Locate the cell with the specified text and output its [x, y] center coordinate. 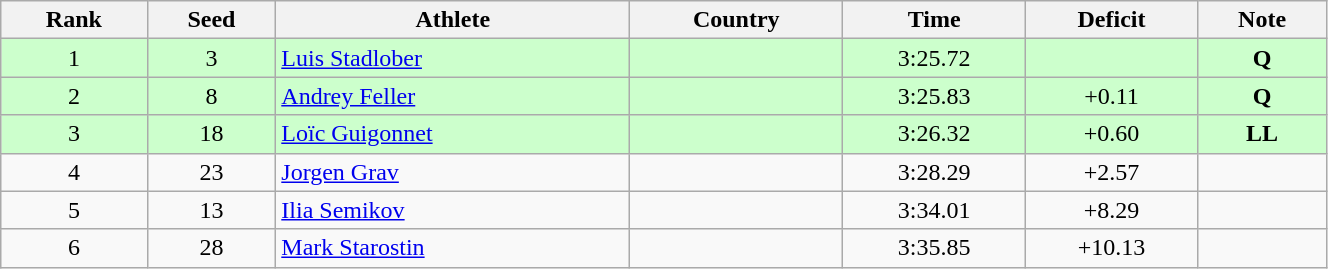
Time [934, 20]
Andrey Feller [453, 96]
Deficit [1111, 20]
2 [74, 96]
13 [212, 210]
Note [1262, 20]
Athlete [453, 20]
Mark Starostin [453, 248]
Seed [212, 20]
8 [212, 96]
+0.60 [1111, 134]
Luis Stadlober [453, 58]
4 [74, 172]
28 [212, 248]
Jorgen Grav [453, 172]
+2.57 [1111, 172]
3:26.32 [934, 134]
3:25.72 [934, 58]
LL [1262, 134]
+8.29 [1111, 210]
Country [736, 20]
3:34.01 [934, 210]
5 [74, 210]
Rank [74, 20]
1 [74, 58]
3:28.29 [934, 172]
Loïc Guigonnet [453, 134]
6 [74, 248]
Ilia Semikov [453, 210]
18 [212, 134]
3:35.85 [934, 248]
+0.11 [1111, 96]
3:25.83 [934, 96]
+10.13 [1111, 248]
23 [212, 172]
